Locate the cell with the specified text and output its (X, Y) center coordinate. 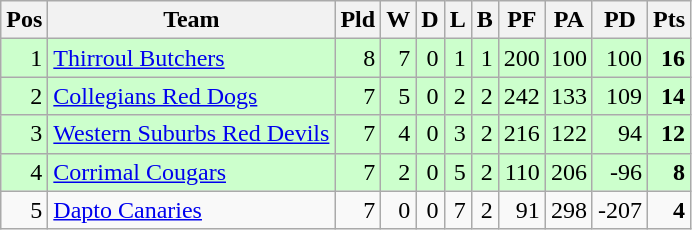
Collegians Red Dogs (192, 96)
PA (568, 20)
122 (568, 134)
D (430, 20)
-207 (620, 210)
133 (568, 96)
200 (522, 58)
Pld (358, 20)
Pos (24, 20)
16 (668, 58)
Corrimal Cougars (192, 172)
206 (568, 172)
L (458, 20)
PD (620, 20)
-96 (620, 172)
14 (668, 96)
W (398, 20)
298 (568, 210)
91 (522, 210)
PF (522, 20)
242 (522, 96)
B (484, 20)
94 (620, 134)
Dapto Canaries (192, 210)
Pts (668, 20)
Western Suburbs Red Devils (192, 134)
110 (522, 172)
216 (522, 134)
Thirroul Butchers (192, 58)
Team (192, 20)
12 (668, 134)
109 (620, 96)
